Identify which cell holds the provided text, then report its (x, y) central coordinate. 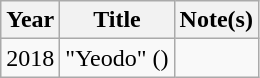
Year (30, 20)
2018 (30, 58)
Title (117, 20)
"Yeodo" () (117, 58)
Note(s) (216, 20)
